Scan for the cell matching the given text and deliver its (X, Y) coordinate at center. 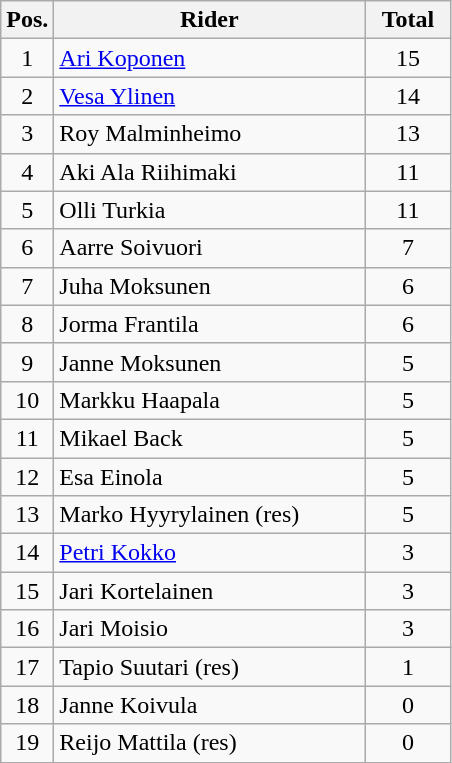
Esa Einola (210, 477)
10 (28, 400)
Pos. (28, 20)
Ari Koponen (210, 58)
Roy Malminheimo (210, 134)
4 (28, 172)
9 (28, 362)
Janne Moksunen (210, 362)
Marko Hyyrylainen (res) (210, 515)
Markku Haapala (210, 400)
Janne Koivula (210, 705)
Jari Kortelainen (210, 591)
Mikael Back (210, 438)
Aki Ala Riihimaki (210, 172)
Jari Moisio (210, 629)
Jorma Frantila (210, 324)
18 (28, 705)
Reijo Mattila (res) (210, 743)
8 (28, 324)
19 (28, 743)
Petri Kokko (210, 553)
Olli Turkia (210, 210)
Juha Moksunen (210, 286)
16 (28, 629)
Aarre Soivuori (210, 248)
Vesa Ylinen (210, 96)
Total (408, 20)
12 (28, 477)
2 (28, 96)
Tapio Suutari (res) (210, 667)
17 (28, 667)
Rider (210, 20)
